Output the [X, Y] coordinate of the center of the cell containing the given text.  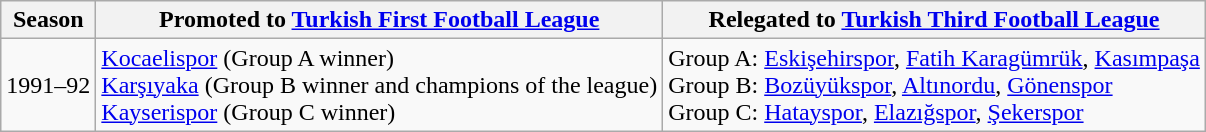
Season [48, 20]
Kocaelispor (Group A winner)Karşıyaka (Group B winner and champions of the league)Kayserispor (Group C winner) [380, 85]
1991–92 [48, 85]
Relegated to Turkish Third Football League [934, 20]
Promoted to Turkish First Football League [380, 20]
Group A: Eskişehirspor, Fatih Karagümrük, KasımpaşaGroup B: Bozüyükspor, Altınordu, GönensporGroup C: Hatayspor, Elazığspor, Şekerspor [934, 85]
